Pinpoint the cell where the given text exists, returning its (X, Y) midpoint coordinate. 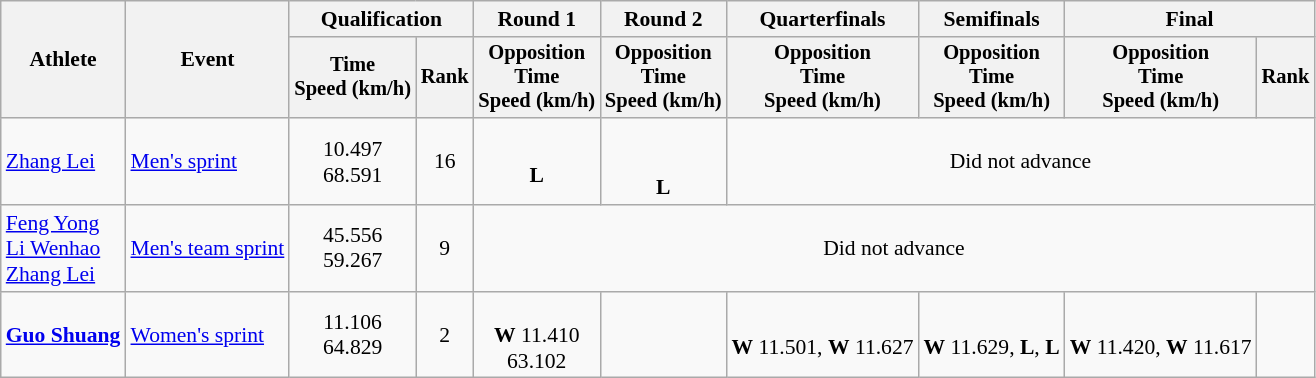
Round 1 (536, 19)
Quarterfinals (823, 19)
Men's sprint (207, 162)
45.55659.267 (352, 248)
Semifinals (992, 19)
9 (445, 248)
Feng YongLi WenhaoZhang Lei (64, 248)
Men's team sprint (207, 248)
TimeSpeed (km/h) (352, 78)
Athlete (64, 60)
Final (1190, 19)
16 (445, 162)
Event (207, 60)
Qualification (381, 19)
10.49768.591 (352, 162)
Zhang Lei (64, 162)
Round 2 (664, 19)
